Search for the cell housing the specified text and yield its [X, Y] center coordinate. 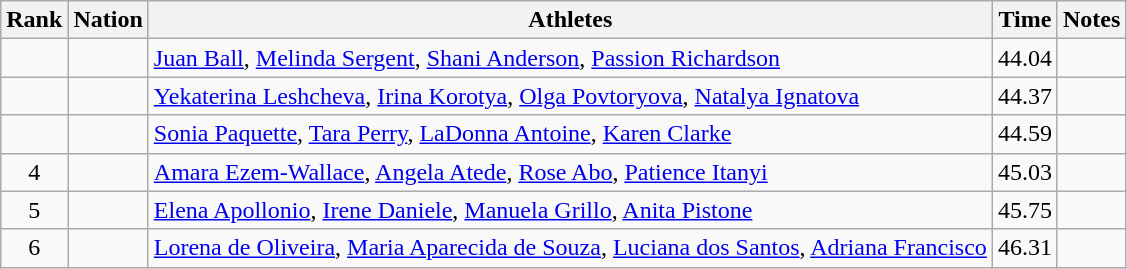
45.03 [1024, 172]
Nation [108, 20]
Sonia Paquette, Tara Perry, LaDonna Antoine, Karen Clarke [570, 134]
44.37 [1024, 96]
Elena Apollonio, Irene Daniele, Manuela Grillo, Anita Pistone [570, 210]
Time [1024, 20]
Athletes [570, 20]
6 [34, 248]
Rank [34, 20]
4 [34, 172]
Yekaterina Leshcheva, Irina Korotya, Olga Povtoryova, Natalya Ignatova [570, 96]
44.04 [1024, 58]
46.31 [1024, 248]
45.75 [1024, 210]
Lorena de Oliveira, Maria Aparecida de Souza, Luciana dos Santos, Adriana Francisco [570, 248]
Amara Ezem-Wallace, Angela Atede, Rose Abo, Patience Itanyi [570, 172]
44.59 [1024, 134]
Notes [1091, 20]
Juan Ball, Melinda Sergent, Shani Anderson, Passion Richardson [570, 58]
5 [34, 210]
